Extract the [x, y] coordinate from the center of the cell holding the provided text.  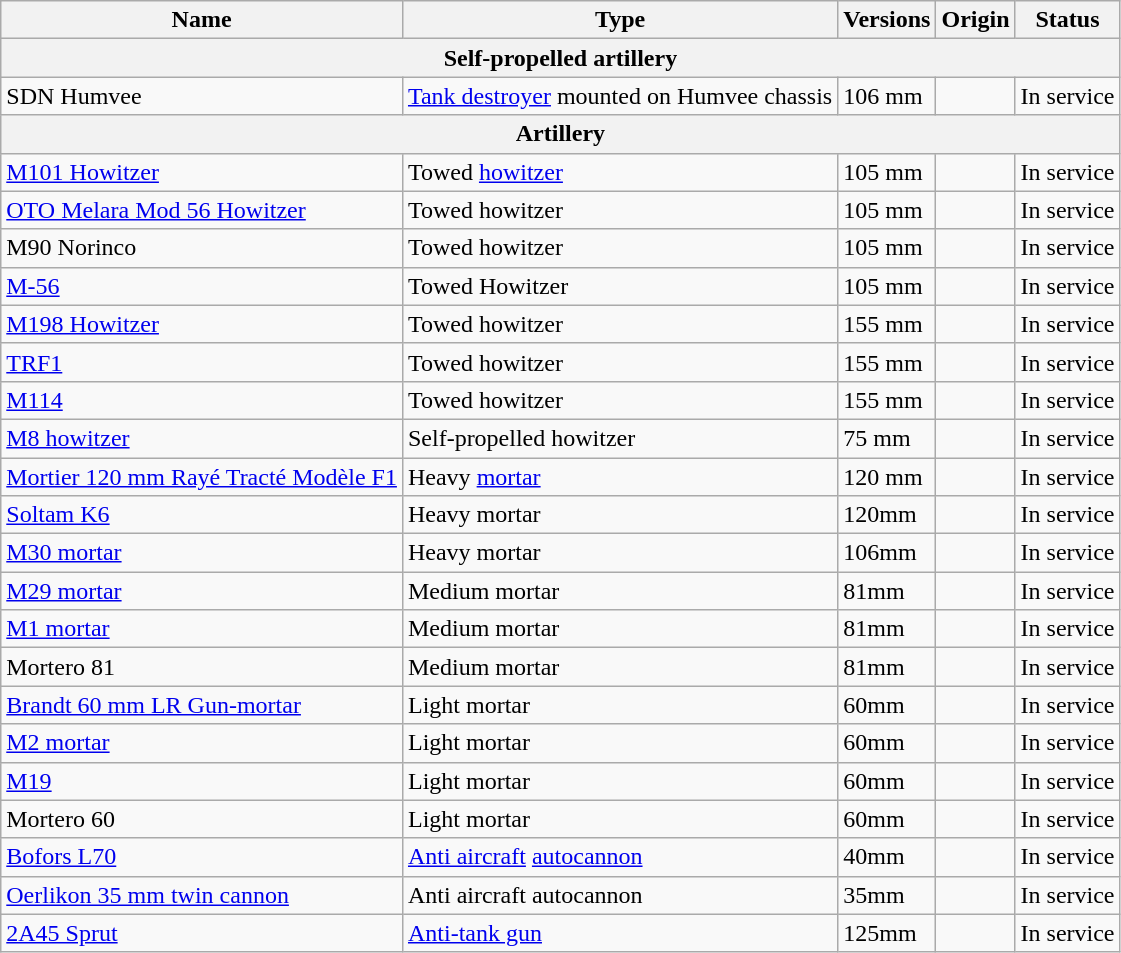
TRF1 [202, 362]
Self-propelled artillery [560, 58]
M19 [202, 781]
75 mm [887, 438]
35mm [887, 895]
Bofors L70 [202, 857]
125mm [887, 933]
106mm [887, 553]
40mm [887, 857]
Soltam K6 [202, 515]
M8 howitzer [202, 438]
M90 Norinco [202, 248]
OTO Melara Mod 56 Howitzer [202, 210]
Mortero 81 [202, 667]
M30 mortar [202, 553]
M114 [202, 400]
Towed Howitzer [620, 286]
106 mm [887, 96]
SDN Humvee [202, 96]
M2 mortar [202, 743]
M29 mortar [202, 591]
120mm [887, 515]
M198 Howitzer [202, 324]
Self-propelled howitzer [620, 438]
120 mm [887, 477]
Status [1068, 20]
2A45 Sprut [202, 933]
Origin [976, 20]
Oerlikon 35 mm twin cannon [202, 895]
Versions [887, 20]
M-56 [202, 286]
Type [620, 20]
Brandt 60 mm LR Gun-mortar [202, 705]
Artillery [560, 134]
M101 Howitzer [202, 172]
Name [202, 20]
Anti-tank gun [620, 933]
Tank destroyer mounted on Humvee chassis [620, 96]
Mortero 60 [202, 819]
Mortier 120 mm Rayé Tracté Modèle F1 [202, 477]
M1 mortar [202, 629]
